Return the [X, Y] coordinate for the center point of the cell that contains the specified text.  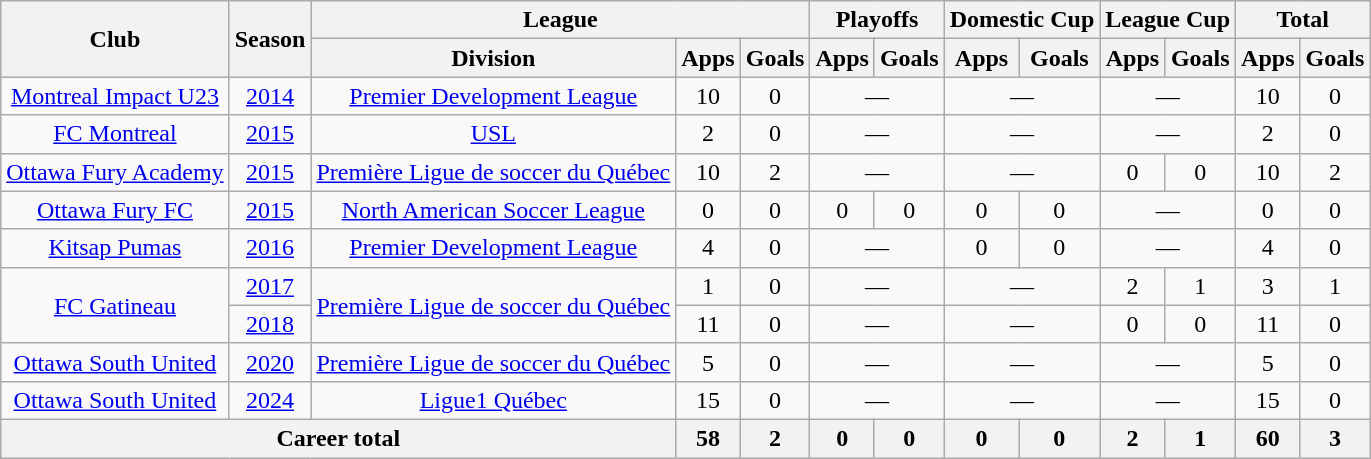
Total [1303, 20]
2016 [270, 248]
Domestic Cup [1022, 20]
North American Soccer League [494, 210]
Club [115, 39]
Ottawa Fury Academy [115, 172]
60 [1268, 438]
58 [708, 438]
League [560, 20]
Ottawa Fury FC [115, 210]
FC Montreal [115, 134]
USL [494, 134]
Division [494, 58]
League Cup [1168, 20]
2017 [270, 286]
2014 [270, 96]
2018 [270, 324]
FC Gatineau [115, 305]
Ligue1 Québec [494, 400]
Montreal Impact U23 [115, 96]
2024 [270, 400]
2020 [270, 362]
Kitsap Pumas [115, 248]
Season [270, 39]
Career total [338, 438]
Playoffs [877, 20]
